From the cell containing the given text, extract its center point as (X, Y) coordinate. 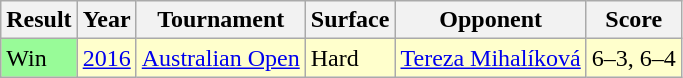
Year (106, 20)
Win (39, 58)
Tournament (220, 20)
2016 (106, 58)
Surface (350, 20)
Hard (350, 58)
Opponent (490, 20)
Tereza Mihalíková (490, 58)
Result (39, 20)
Score (634, 20)
6–3, 6–4 (634, 58)
Australian Open (220, 58)
